Pinpoint the cell where the given text exists, returning its (X, Y) midpoint coordinate. 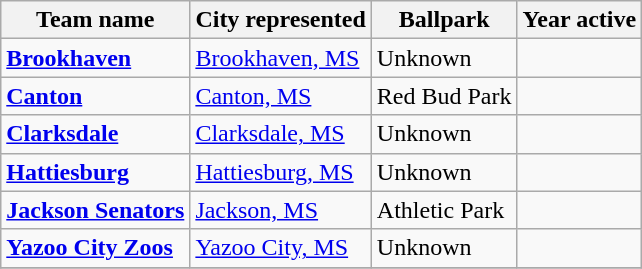
Jackson Senators (96, 210)
Hattiesburg, MS (280, 172)
Clarksdale, MS (280, 134)
Canton, MS (280, 96)
Red Bud Park (444, 96)
Jackson, MS (280, 210)
Year active (580, 20)
Athletic Park (444, 210)
Yazoo City, MS (280, 248)
Brookhaven, MS (280, 58)
Yazoo City Zoos (96, 248)
Team name (96, 20)
Ballpark (444, 20)
Clarksdale (96, 134)
Hattiesburg (96, 172)
City represented (280, 20)
Brookhaven (96, 58)
Canton (96, 96)
